Output the [x, y] coordinate of the center of the cell containing the given text.  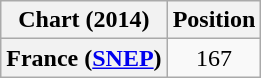
France (SNEP) [84, 58]
Position [214, 20]
Chart (2014) [84, 20]
167 [214, 58]
